Detect which cell encompasses the target text, then output its [x, y] center coordinate. 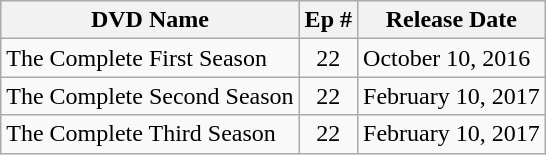
Ep # [328, 20]
October 10, 2016 [452, 58]
The Complete Third Season [150, 134]
DVD Name [150, 20]
The Complete Second Season [150, 96]
The Complete First Season [150, 58]
Release Date [452, 20]
